Capture the cell that displays the provided text and extract its (x, y) central coordinate. 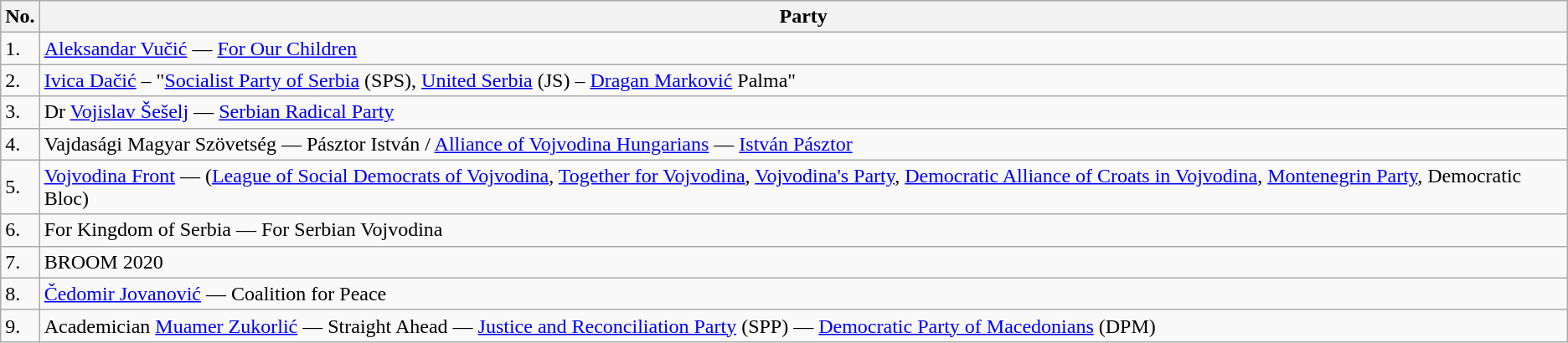
9. (20, 325)
Party (803, 17)
No. (20, 17)
4. (20, 144)
3. (20, 112)
Dr Vojislav Šešelj — Serbian Radical Party (803, 112)
8. (20, 294)
2. (20, 80)
Čedomir Jovanović — Coalition for Peace (803, 294)
Ivica Dačić – "Socialist Party of Serbia (SPS), United Serbia (JS) – Dragan Marković Palma" (803, 80)
7. (20, 262)
Vajdasági Magyar Szövetség — Pásztor István / Alliance of Vojvodina Hungarians — István Pásztor (803, 144)
1. (20, 49)
Aleksandar Vučić — For Our Children (803, 49)
5. (20, 187)
For Kingdom of Serbia — For Serbian Vojvodina (803, 230)
Academician Muamer Zukorlić — Straight Ahead — Justice and Reconciliation Party (SPP) — Democratic Party of Macedonians (DPM) (803, 325)
6. (20, 230)
BROOM 2020 (803, 262)
